From the cell containing the given text, extract its center point as [x, y] coordinate. 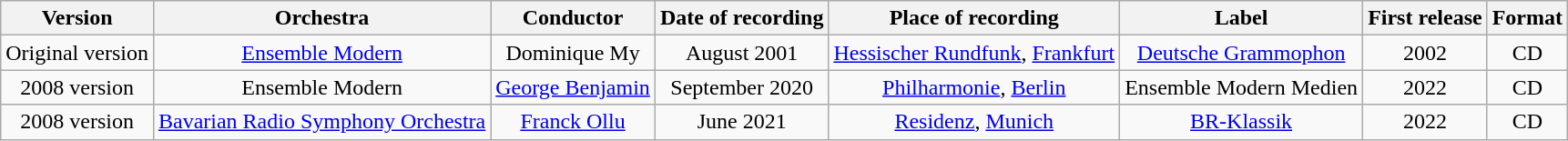
Label [1242, 18]
2002 [1426, 53]
First release [1426, 18]
Bavarian Radio Symphony Orchestra [321, 122]
Residenz, Munich [974, 122]
Dominique My [574, 53]
Orchestra [321, 18]
Original version [77, 53]
Format [1527, 18]
August 2001 [741, 53]
Version [77, 18]
George Benjamin [574, 87]
Place of recording [974, 18]
Franck Ollu [574, 122]
Deutsche Grammophon [1242, 53]
Date of recording [741, 18]
BR-Klassik [1242, 122]
Ensemble Modern Medien [1242, 87]
Philharmonie, Berlin [974, 87]
June 2021 [741, 122]
Conductor [574, 18]
September 2020 [741, 87]
Hessischer Rundfunk, Frankfurt [974, 53]
